Scan for the cell matching the given text and deliver its (X, Y) coordinate at center. 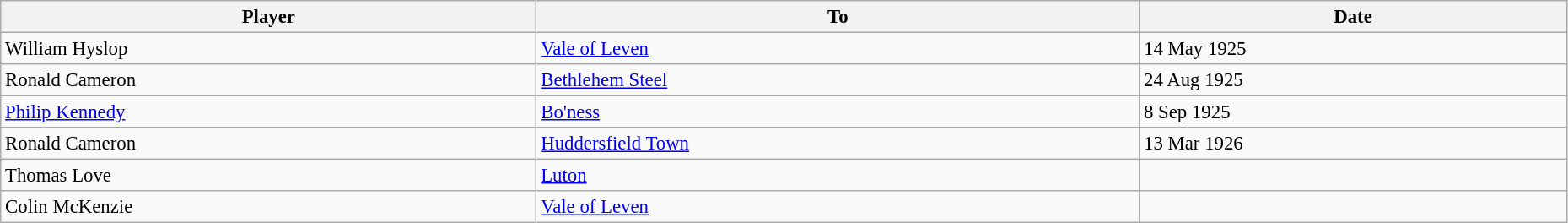
Player (268, 17)
To (838, 17)
Bo'ness (838, 112)
13 Mar 1926 (1353, 144)
Colin McKenzie (268, 207)
14 May 1925 (1353, 49)
Luton (838, 176)
William Hyslop (268, 49)
Bethlehem Steel (838, 80)
Thomas Love (268, 176)
8 Sep 1925 (1353, 112)
Philip Kennedy (268, 112)
Date (1353, 17)
24 Aug 1925 (1353, 80)
Huddersfield Town (838, 144)
